For the text-containing cell, return its midpoint in (x, y) coordinate format. 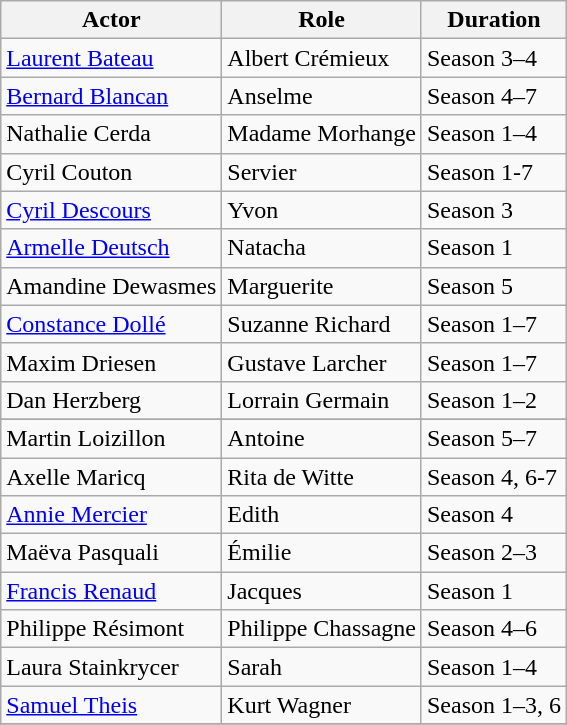
Natacha (322, 248)
Lorrain Germain (322, 400)
Philippe Résimont (112, 629)
Armelle Deutsch (112, 248)
Cyril Couton (112, 172)
Servier (322, 172)
Samuel Theis (112, 705)
Jacques (322, 591)
Laurent Bateau (112, 58)
Antoine (322, 438)
Maëva Pasquali (112, 553)
Bernard Blancan (112, 96)
Kurt Wagner (322, 705)
Francis Renaud (112, 591)
Maxim Driesen (112, 362)
Season 1-7 (494, 172)
Constance Dollé (112, 324)
Season 2–3 (494, 553)
Émilie (322, 553)
Season 5 (494, 286)
Season 3–4 (494, 58)
Martin Loizillon (112, 438)
Season 1–2 (494, 400)
Edith (322, 515)
Anselme (322, 96)
Axelle Maricq (112, 477)
Actor (112, 20)
Philippe Chassagne (322, 629)
Suzanne Richard (322, 324)
Season 1–3, 6 (494, 705)
Season 4–7 (494, 96)
Role (322, 20)
Amandine Dewasmes (112, 286)
Duration (494, 20)
Madame Morhange (322, 134)
Season 4–6 (494, 629)
Gustave Larcher (322, 362)
Dan Herzberg (112, 400)
Season 3 (494, 210)
Marguerite (322, 286)
Season 5–7 (494, 438)
Yvon (322, 210)
Season 4 (494, 515)
Rita de Witte (322, 477)
Nathalie Cerda (112, 134)
Cyril Descours (112, 210)
Season 4, 6-7 (494, 477)
Annie Mercier (112, 515)
Sarah (322, 667)
Albert Crémieux (322, 58)
Laura Stainkrycer (112, 667)
